Provide the [X, Y] coordinate of the cell's center where the given text is located.  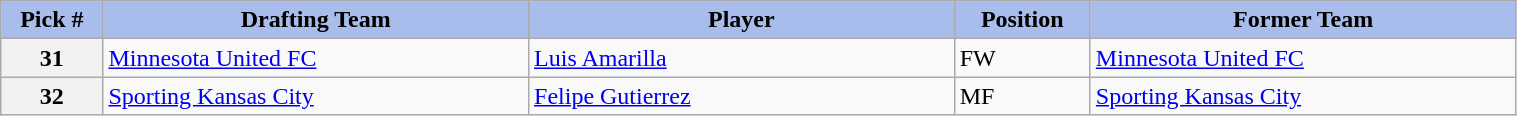
31 [52, 58]
Felipe Gutierrez [742, 96]
Position [1022, 20]
Pick # [52, 20]
Player [742, 20]
Luis Amarilla [742, 58]
FW [1022, 58]
32 [52, 96]
Drafting Team [316, 20]
Former Team [1303, 20]
MF [1022, 96]
